Determine the [X, Y] coordinate at the center of the cell enclosing the given text.  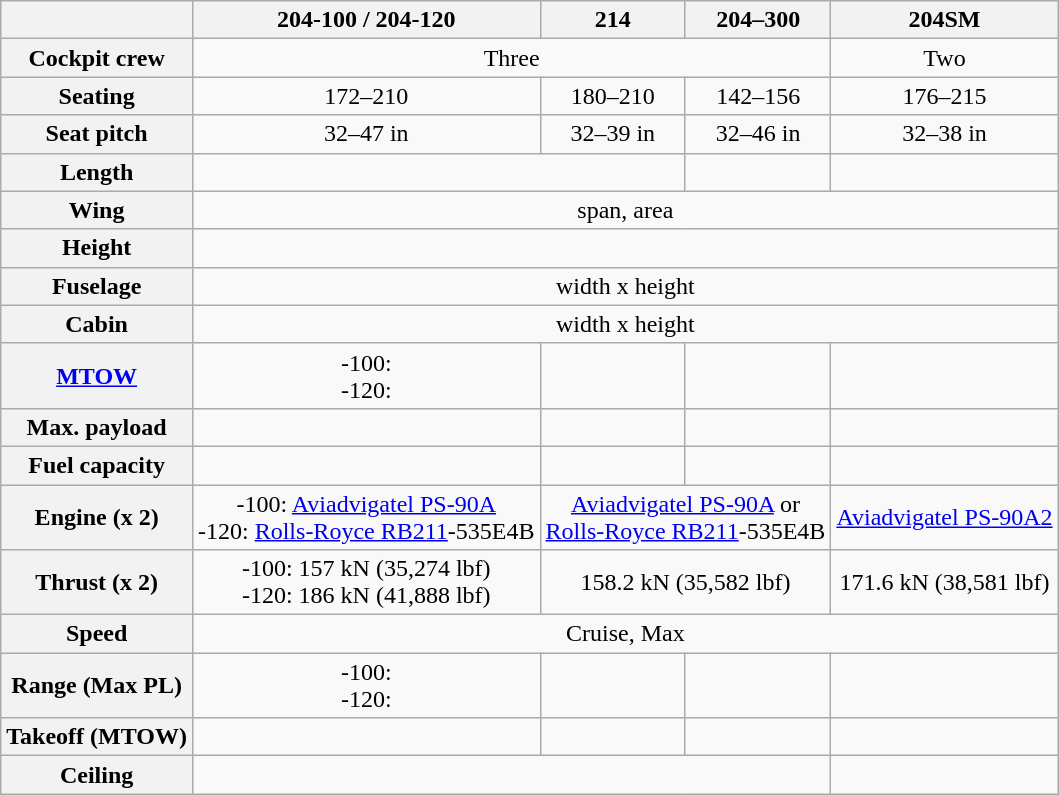
Cabin [97, 324]
-100: Aviadvigatel PS-90A-120: Rolls-Royce RB211-535E4B [366, 516]
Two [944, 58]
32–46 in [758, 134]
214 [612, 20]
180–210 [612, 96]
Speed [97, 634]
Aviadvigatel PS-90A2 [944, 516]
span, area [625, 210]
32–39 in [612, 134]
MTOW [97, 376]
Ceiling [97, 775]
Height [97, 248]
32–38 in [944, 134]
Fuselage [97, 286]
Aviadvigatel PS-90A or Rolls-Royce RB211-535E4B [686, 516]
Seat pitch [97, 134]
Thrust (x 2) [97, 582]
32–47 in [366, 134]
Engine (x 2) [97, 516]
Fuel capacity [97, 465]
-100: 157 kN (35,274 lbf)-120: 186 kN (41,888 lbf) [366, 582]
158.2 kN (35,582 lbf) [686, 582]
Wing [97, 210]
Three [511, 58]
204–300 [758, 20]
Length [97, 172]
Takeoff (MTOW) [97, 737]
Range (Max PL) [97, 686]
204-100 / 204-120 [366, 20]
172–210 [366, 96]
Max. payload [97, 427]
142–156 [758, 96]
Seating [97, 96]
171.6 kN (38,581 lbf) [944, 582]
176–215 [944, 96]
204SM [944, 20]
Cruise, Max [625, 634]
Cockpit crew [97, 58]
